Provide the [x, y] coordinate of the cell's center where the given text is located.  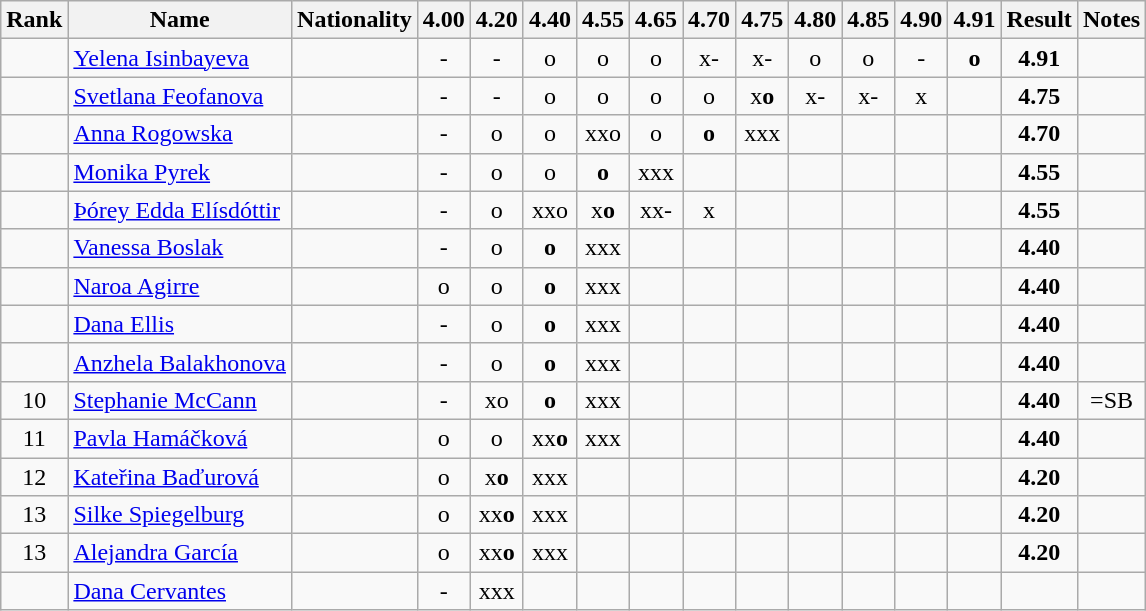
Svetlana Feofanova [180, 96]
Name [180, 20]
Stephanie McCann [180, 400]
xx- [656, 210]
10 [34, 400]
Nationality [355, 20]
Naroa Agirre [180, 286]
Kateřina Baďurová [180, 477]
Dana Cervantes [180, 591]
4.80 [816, 20]
11 [34, 438]
Dana Ellis [180, 324]
4.65 [656, 20]
Alejandra García [180, 553]
Rank [34, 20]
Yelena Isinbayeva [180, 58]
4.85 [868, 20]
Þórey Edda Elísdóttir [180, 210]
12 [34, 477]
Anna Rogowska [180, 134]
4.90 [922, 20]
Notes [1111, 20]
Vanessa Boslak [180, 248]
Anzhela Balakhonova [180, 362]
Pavla Hamáčková [180, 438]
Silke Spiegelburg [180, 515]
Monika Pyrek [180, 172]
=SB [1111, 400]
Result [1039, 20]
4.00 [444, 20]
